Capture the cell that displays the provided text and extract its (x, y) central coordinate. 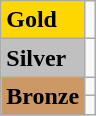
Silver (43, 58)
Bronze (43, 96)
Gold (43, 20)
